Return [X, Y] of the center of cell containing provided text 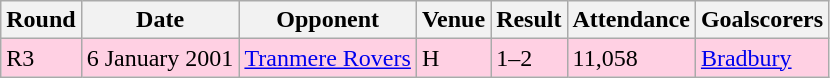
Attendance [631, 20]
1–2 [529, 58]
Result [529, 20]
Tranmere Rovers [328, 58]
Bradbury [762, 58]
Date [160, 20]
H [453, 58]
R3 [41, 58]
11,058 [631, 58]
Goalscorers [762, 20]
Opponent [328, 20]
Round [41, 20]
Venue [453, 20]
6 January 2001 [160, 58]
